From the cell containing the given text, extract its center point as [X, Y] coordinate. 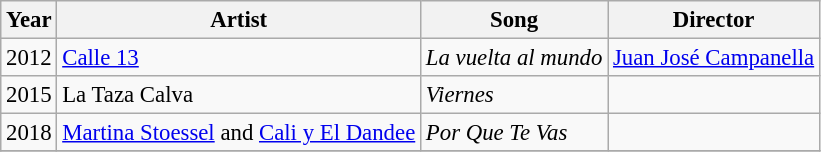
2018 [29, 133]
Juan José Campanella [714, 58]
Viernes [514, 95]
2015 [29, 95]
La Taza Calva [239, 95]
Song [514, 20]
Por Que Te Vas [514, 133]
Martina Stoessel and Cali y El Dandee [239, 133]
2012 [29, 58]
La vuelta al mundo [514, 58]
Artist [239, 20]
Calle 13 [239, 58]
Director [714, 20]
Year [29, 20]
